For the text-containing cell, return its midpoint in (x, y) coordinate format. 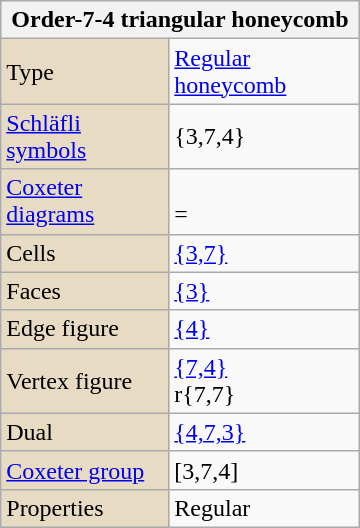
{7,4} r{7,7} (264, 380)
{4} (264, 329)
Dual (85, 432)
Regular honeycomb (264, 72)
Schläfli symbols (85, 136)
Edge figure (85, 329)
{3,7,4} (264, 136)
Order-7-4 triangular honeycomb (180, 20)
{4,7,3} (264, 432)
Type (85, 72)
{3} (264, 291)
Faces (85, 291)
Coxeter group (85, 470)
Properties (85, 508)
Vertex figure (85, 380)
Regular (264, 508)
Cells (85, 253)
[3,7,4] (264, 470)
{3,7} (264, 253)
Coxeter diagrams (85, 202)
= (264, 202)
